Return [X, Y] of the center of cell containing provided text 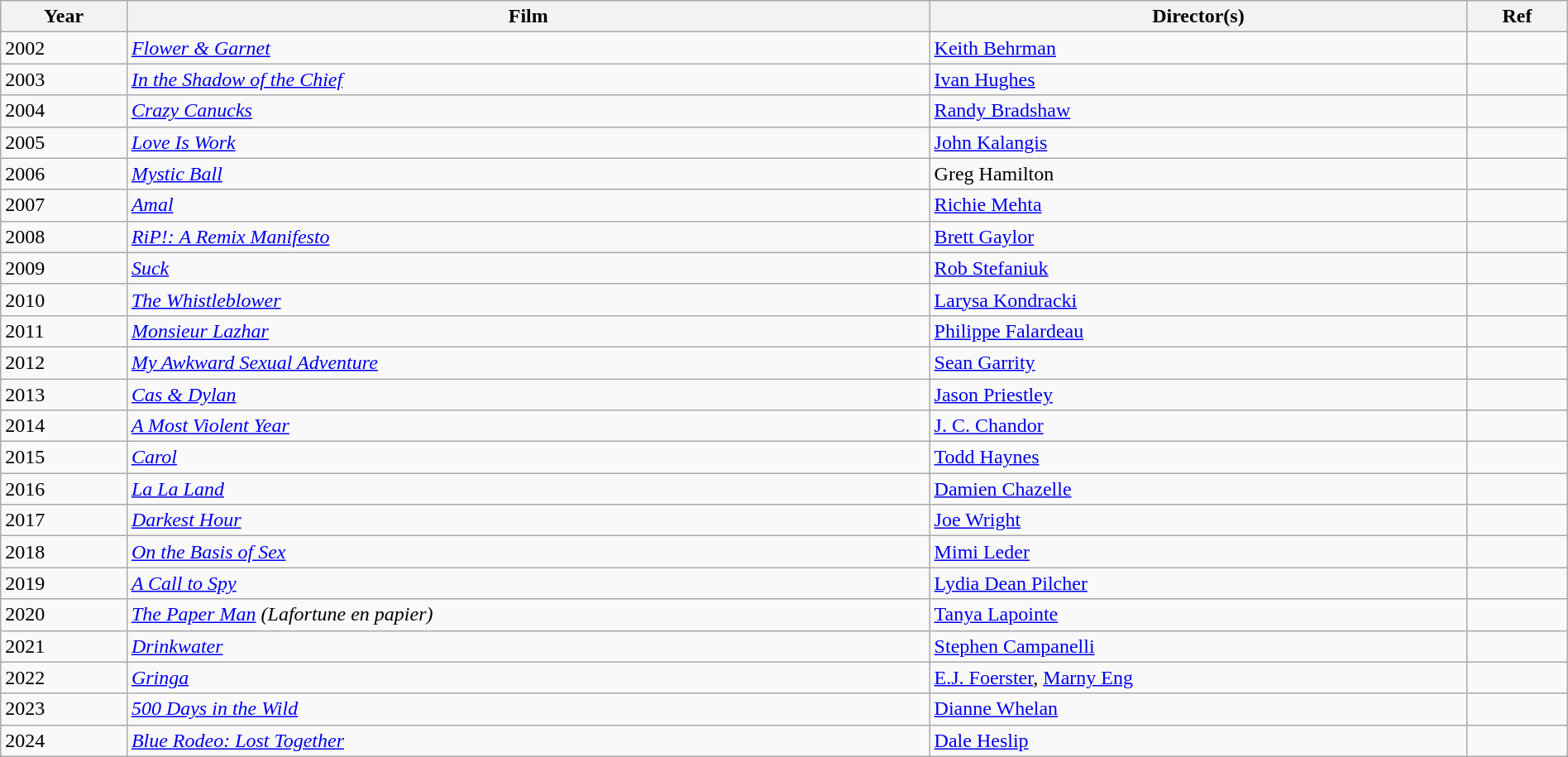
Amal [528, 205]
Gringa [528, 678]
Ivan Hughes [1198, 79]
Damien Chazelle [1198, 489]
A Call to Spy [528, 583]
My Awkward Sexual Adventure [528, 362]
RiP!: A Remix Manifesto [528, 237]
Year [65, 17]
2022 [65, 678]
Dianne Whelan [1198, 709]
Crazy Canucks [528, 111]
2019 [65, 583]
2023 [65, 709]
Sean Garrity [1198, 362]
Drinkwater [528, 646]
2020 [65, 615]
Director(s) [1198, 17]
2003 [65, 79]
Dale Heslip [1198, 740]
2009 [65, 268]
Lydia Dean Pilcher [1198, 583]
Cas & Dylan [528, 395]
Jason Priestley [1198, 395]
The Whistleblower [528, 299]
Philippe Falardeau [1198, 331]
2018 [65, 552]
Ref [1518, 17]
2016 [65, 489]
2006 [65, 174]
2002 [65, 48]
500 Days in the Wild [528, 709]
Brett Gaylor [1198, 237]
Todd Haynes [1198, 458]
2015 [65, 458]
Keith Behrman [1198, 48]
Larysa Kondracki [1198, 299]
On the Basis of Sex [528, 552]
Flower & Garnet [528, 48]
Blue Rodeo: Lost Together [528, 740]
Richie Mehta [1198, 205]
2017 [65, 520]
Joe Wright [1198, 520]
2021 [65, 646]
J. C. Chandor [1198, 426]
2011 [65, 331]
Suck [528, 268]
2024 [65, 740]
Tanya Lapointe [1198, 615]
2004 [65, 111]
Stephen Campanelli [1198, 646]
In the Shadow of the Chief [528, 79]
The Paper Man (Lafortune en papier) [528, 615]
2012 [65, 362]
Mystic Ball [528, 174]
Carol [528, 458]
Mimi Leder [1198, 552]
Darkest Hour [528, 520]
Greg Hamilton [1198, 174]
La La Land [528, 489]
Love Is Work [528, 142]
2013 [65, 395]
2005 [65, 142]
E.J. Foerster, Marny Eng [1198, 678]
A Most Violent Year [528, 426]
Randy Bradshaw [1198, 111]
Film [528, 17]
2010 [65, 299]
Rob Stefaniuk [1198, 268]
Monsieur Lazhar [528, 331]
2014 [65, 426]
2008 [65, 237]
2007 [65, 205]
John Kalangis [1198, 142]
